Locate the cell with the specified text and output its (X, Y) center coordinate. 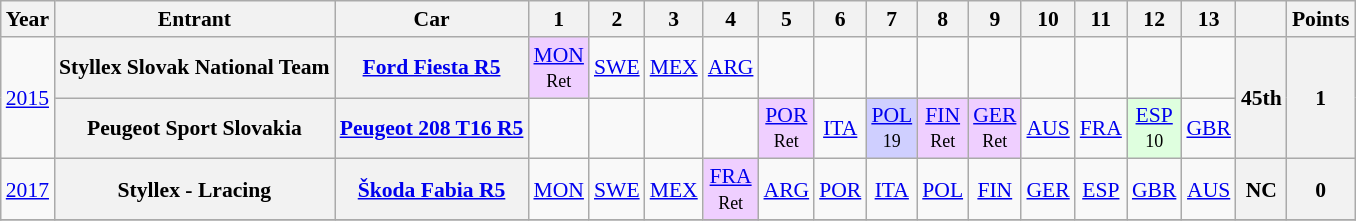
6 (840, 19)
7 (892, 19)
FRARet (731, 190)
11 (1101, 19)
Entrant (194, 19)
FINRet (942, 128)
2015 (28, 98)
Ford Fiesta R5 (432, 68)
5 (786, 19)
45th (1262, 98)
Car (432, 19)
Styllex - Lracing (194, 190)
2 (617, 19)
ESP10 (1154, 128)
Year (28, 19)
POR (840, 190)
0 (1321, 190)
9 (994, 19)
Peugeot 208 T16 R5 (432, 128)
12 (1154, 19)
POL (942, 190)
10 (1048, 19)
Peugeot Sport Slovakia (194, 128)
2017 (28, 190)
MONRet (558, 68)
POL19 (892, 128)
4 (731, 19)
GERRet (994, 128)
GER (1048, 190)
NC (1262, 190)
Points (1321, 19)
3 (674, 19)
Styllex Slovak National Team (194, 68)
FRA (1101, 128)
PORRet (786, 128)
MON (558, 190)
FIN (994, 190)
13 (1208, 19)
8 (942, 19)
Škoda Fabia R5 (432, 190)
ESP (1101, 190)
